Identify which cell holds the provided text, then report its (X, Y) central coordinate. 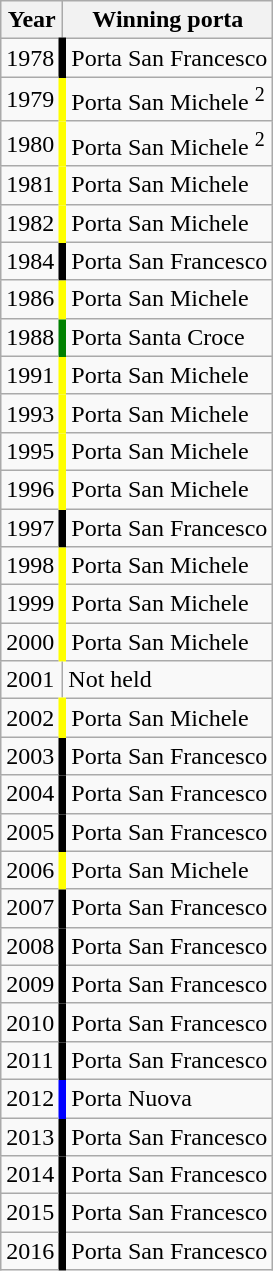
1998 (32, 566)
2006 (32, 870)
2005 (32, 832)
2014 (32, 1175)
1986 (32, 299)
1991 (32, 375)
2008 (32, 946)
Not held (168, 680)
1979 (32, 100)
1984 (32, 261)
Winning porta (168, 20)
Porta Nuova (168, 1098)
2015 (32, 1213)
2013 (32, 1137)
2004 (32, 794)
1980 (32, 144)
1978 (32, 58)
Year (32, 20)
1999 (32, 604)
2003 (32, 756)
1997 (32, 528)
2011 (32, 1060)
1982 (32, 223)
Porta Santa Croce (168, 337)
2012 (32, 1098)
2007 (32, 908)
1995 (32, 451)
1981 (32, 185)
1993 (32, 413)
2002 (32, 718)
2000 (32, 642)
1988 (32, 337)
2001 (32, 680)
2010 (32, 1022)
2016 (32, 1251)
2009 (32, 984)
1996 (32, 489)
